Detect which cell encompasses the target text, then output its [X, Y] center coordinate. 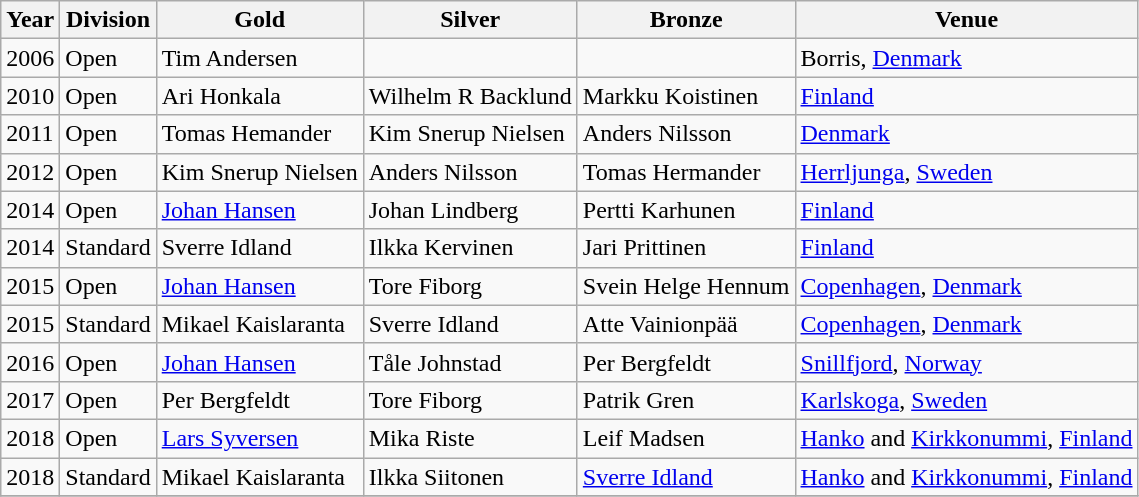
Tomas Hemander [260, 134]
Markku Koistinen [686, 96]
Tomas Hermander [686, 172]
Leif Madsen [686, 438]
Tim Andersen [260, 58]
Jari Prittinen [686, 248]
Borris, Denmark [966, 58]
Bronze [686, 20]
Division [108, 20]
Gold [260, 20]
Wilhelm R Backlund [470, 96]
Silver [470, 20]
Ari Honkala [260, 96]
Svein Helge Hennum [686, 286]
Snillfjord, Norway [966, 362]
Karlskoga, Sweden [966, 400]
2010 [30, 96]
Lars Syversen [260, 438]
Denmark [966, 134]
Mika Riste [470, 438]
Year [30, 20]
2017 [30, 400]
2011 [30, 134]
2006 [30, 58]
2012 [30, 172]
Atte Vainionpää [686, 324]
Patrik Gren [686, 400]
Venue [966, 20]
Tåle Johnstad [470, 362]
Johan Lindberg [470, 210]
Pertti Karhunen [686, 210]
Herrljunga, Sweden [966, 172]
Ilkka Siitonen [470, 477]
2016 [30, 362]
Ilkka Kervinen [470, 248]
